Detect which cell encompasses the target text, then output its [X, Y] center coordinate. 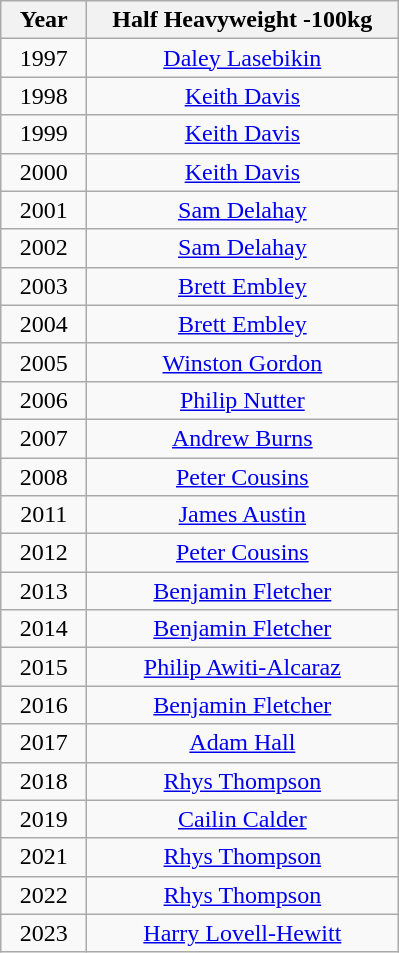
2021 [44, 857]
Winston Gordon [242, 362]
1999 [44, 134]
Half Heavyweight -100kg [242, 20]
2007 [44, 438]
Philip Awiti-Alcaraz [242, 667]
Philip Nutter [242, 400]
2005 [44, 362]
2002 [44, 248]
James Austin [242, 515]
2001 [44, 210]
2013 [44, 591]
1997 [44, 58]
2008 [44, 477]
2017 [44, 743]
2019 [44, 819]
Andrew Burns [242, 438]
1998 [44, 96]
2006 [44, 400]
Cailin Calder [242, 819]
2022 [44, 895]
2014 [44, 629]
2023 [44, 933]
2000 [44, 172]
Harry Lovell-Hewitt [242, 933]
2012 [44, 553]
2015 [44, 667]
2003 [44, 286]
Daley Lasebikin [242, 58]
Adam Hall [242, 743]
2004 [44, 324]
2016 [44, 705]
Year [44, 20]
2011 [44, 515]
2018 [44, 781]
